Provide the (x, y) coordinate of the cell's center where the given text is located.  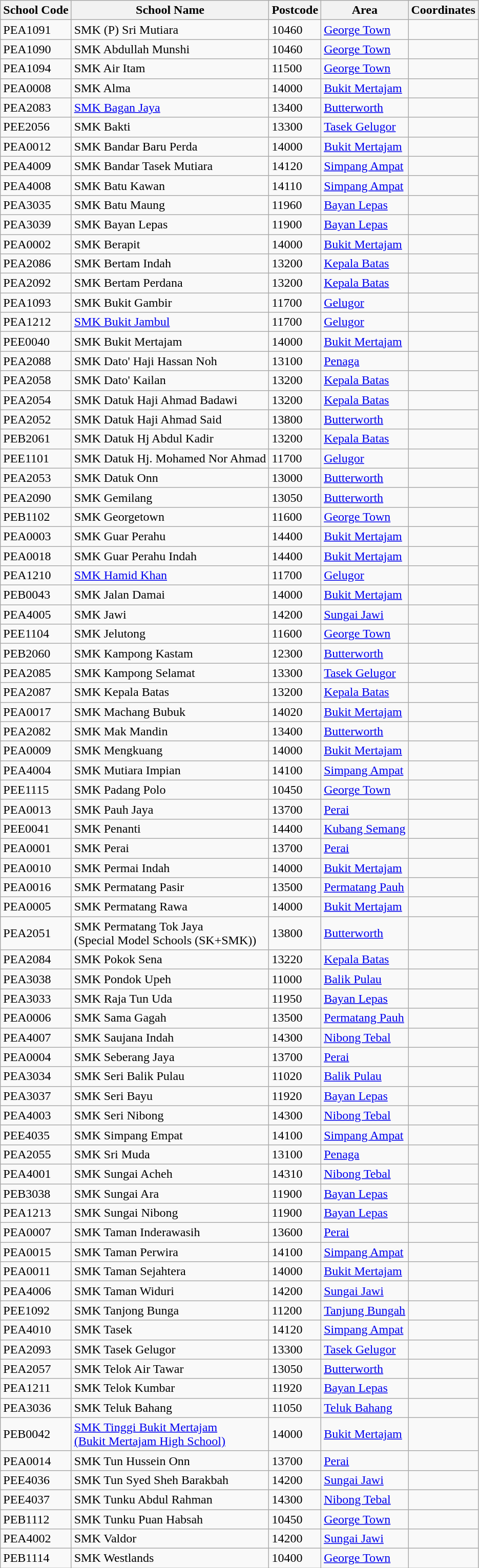
PEA2082 (36, 731)
PEB1112 (36, 1519)
PEA4003 (36, 1115)
SMK Datuk Hj Abdul Kadir (170, 439)
SMK Guar Perahu Indah (170, 556)
PEE1115 (36, 790)
PEB0042 (36, 1434)
PEA3035 (36, 205)
SMK Saujana Indah (170, 1037)
PEA0014 (36, 1460)
PEA4002 (36, 1539)
PEA1093 (36, 303)
SMK Jawi (170, 615)
Tanjung Bungah (365, 1310)
PEA3037 (36, 1096)
PEB3038 (36, 1194)
SMK Berapit (170, 244)
11000 (295, 979)
PEA4008 (36, 185)
SMK Teluk Bahang (170, 1408)
PEA0003 (36, 536)
SMK Mak Mandin (170, 731)
SMK Alma (170, 88)
School Code (36, 10)
PEA0002 (36, 244)
PEA2053 (36, 478)
PEE0040 (36, 342)
PEA2085 (36, 673)
PEA2051 (36, 933)
SMK Valdor (170, 1539)
SMK Gemilang (170, 497)
PEE4037 (36, 1499)
SMK Dato' Haji Hassan Noh (170, 361)
SMK Tun Hussein Onn (170, 1460)
PEA2093 (36, 1349)
PEA1091 (36, 30)
PEA2057 (36, 1369)
PEA4005 (36, 615)
PEB0043 (36, 595)
SMK Permatang Tok Jaya(Special Model Schools (SK+SMK)) (170, 933)
PEA0011 (36, 1272)
14310 (295, 1174)
SMK Seberang Jaya (170, 1057)
PEA0006 (36, 1018)
SMK Bandar Tasek Mutiara (170, 166)
SMK Bagan Jaya (170, 108)
PEA1090 (36, 49)
SMK Pokok Sena (170, 960)
PEE1092 (36, 1310)
SMK Permai Indah (170, 868)
PEB2060 (36, 653)
PEA1210 (36, 576)
Area (365, 10)
SMK Tinggi Bukit Mertajam(Bukit Mertajam High School) (170, 1434)
Coordinates (443, 10)
PEA3039 (36, 224)
SMK Permatang Rawa (170, 907)
SMK Simpang Empat (170, 1135)
PEA2054 (36, 400)
13600 (295, 1233)
PEA4007 (36, 1037)
PEA2087 (36, 692)
PEA3036 (36, 1408)
SMK Mutiara Impian (170, 770)
PEA2084 (36, 960)
SMK Taman Perwira (170, 1252)
SMK Telok Air Tawar (170, 1369)
SMK Seri Balik Pulau (170, 1076)
SMK Machang Bubuk (170, 712)
SMK Tasek Gelugor (170, 1349)
PEA0015 (36, 1252)
PEA2055 (36, 1154)
SMK Kepala Batas (170, 692)
SMK Sama Gagah (170, 1018)
11950 (295, 999)
SMK Jalan Damai (170, 595)
13220 (295, 960)
PEA4010 (36, 1330)
SMK Batu Maung (170, 205)
Postcode (295, 10)
PEA1212 (36, 322)
PEA4004 (36, 770)
SMK Tun Syed Sheh Barakbah (170, 1480)
PEA2058 (36, 380)
PEA0004 (36, 1057)
SMK Batu Kawan (170, 185)
SMK Raja Tun Uda (170, 999)
PEA2083 (36, 108)
SMK Datuk Haji Ahmad Badawi (170, 400)
PEA0001 (36, 848)
SMK Tunku Puan Habsah (170, 1519)
PEA0005 (36, 907)
SMK Sungai Nibong (170, 1213)
SMK Sri Muda (170, 1154)
12300 (295, 653)
SMK Tanjong Bunga (170, 1310)
PEA0007 (36, 1233)
PEA3038 (36, 979)
PEA1094 (36, 69)
SMK Sungai Ara (170, 1194)
SMK (P) Sri Mutiara (170, 30)
11500 (295, 69)
PEA1213 (36, 1213)
SMK Datuk Haji Ahmad Said (170, 419)
SMK Datuk Onn (170, 478)
School Name (170, 10)
SMK Kampong Selamat (170, 673)
11050 (295, 1408)
PEB1114 (36, 1558)
11020 (295, 1076)
SMK Kampong Kastam (170, 653)
PEB2061 (36, 439)
PEA0016 (36, 887)
PEE2056 (36, 127)
11960 (295, 205)
PEA2088 (36, 361)
PEA3034 (36, 1076)
PEA3033 (36, 999)
SMK Sungai Acheh (170, 1174)
PEE1104 (36, 634)
SMK Mengkuang (170, 751)
PEE1101 (36, 458)
PEA2052 (36, 419)
SMK Bayan Lepas (170, 224)
PEA0017 (36, 712)
Kubang Semang (365, 829)
PEE4035 (36, 1135)
PEA0013 (36, 809)
SMK Padang Polo (170, 790)
PEE4036 (36, 1480)
SMK Air Itam (170, 69)
SMK Telok Kumbar (170, 1388)
PEB1102 (36, 517)
SMK Perai (170, 848)
SMK Taman Sejahtera (170, 1272)
SMK Taman Inderawasih (170, 1233)
PEA2090 (36, 497)
SMK Seri Nibong (170, 1115)
SMK Jelutong (170, 634)
SMK Taman Widuri (170, 1291)
SMK Pauh Jaya (170, 809)
SMK Bukit Gambir (170, 303)
PEA1211 (36, 1388)
SMK Bertam Perdana (170, 283)
SMK Bertam Indah (170, 264)
SMK Seri Bayu (170, 1096)
PEA0010 (36, 868)
PEA4006 (36, 1291)
PEA4009 (36, 166)
SMK Penanti (170, 829)
PEA2086 (36, 264)
SMK Tasek (170, 1330)
13000 (295, 478)
PEA0009 (36, 751)
14020 (295, 712)
SMK Hamid Khan (170, 576)
SMK Guar Perahu (170, 536)
PEA4001 (36, 1174)
SMK Bandar Baru Perda (170, 146)
SMK Tunku Abdul Rahman (170, 1499)
PEA0012 (36, 146)
10400 (295, 1558)
SMK Permatang Pasir (170, 887)
SMK Bukit Mertajam (170, 342)
11200 (295, 1310)
SMK Pondok Upeh (170, 979)
Teluk Bahang (365, 1408)
PEA2092 (36, 283)
SMK Bukit Jambul (170, 322)
SMK Bakti (170, 127)
SMK Georgetown (170, 517)
SMK Westlands (170, 1558)
SMK Datuk Hj. Mohamed Nor Ahmad (170, 458)
SMK Dato' Kailan (170, 380)
PEA0008 (36, 88)
PEA0018 (36, 556)
PEE0041 (36, 829)
14110 (295, 185)
SMK Abdullah Munshi (170, 49)
